Capture the cell that displays the provided text and extract its [x, y] central coordinate. 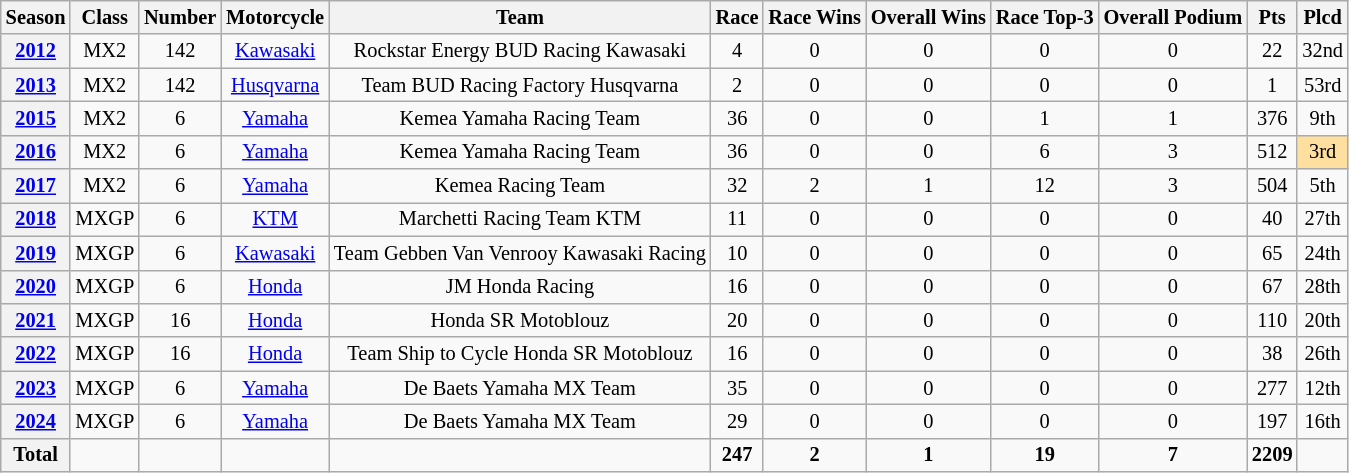
247 [738, 455]
67 [1272, 287]
32 [738, 186]
512 [1272, 152]
2015 [36, 118]
110 [1272, 320]
7 [1173, 455]
29 [738, 421]
Race Wins [814, 17]
Husqvarna [275, 85]
2018 [36, 219]
2023 [36, 388]
19 [1045, 455]
Race [738, 17]
Honda SR Motoblouz [520, 320]
65 [1272, 253]
27th [1322, 219]
2022 [36, 354]
504 [1272, 186]
Team [520, 17]
277 [1272, 388]
2020 [36, 287]
Team Gebben Van Venrooy Kawasaki Racing [520, 253]
Season [36, 17]
26th [1322, 354]
Total [36, 455]
Kemea Racing Team [520, 186]
Plcd [1322, 17]
32nd [1322, 51]
Team BUD Racing Factory Husqvarna [520, 85]
2013 [36, 85]
2021 [36, 320]
Team Ship to Cycle Honda SR Motoblouz [520, 354]
197 [1272, 421]
12 [1045, 186]
20th [1322, 320]
2024 [36, 421]
40 [1272, 219]
Number [180, 17]
2016 [36, 152]
28th [1322, 287]
Marchetti Racing Team KTM [520, 219]
11 [738, 219]
53rd [1322, 85]
22 [1272, 51]
JM Honda Racing [520, 287]
10 [738, 253]
5th [1322, 186]
2017 [36, 186]
Class [104, 17]
Rockstar Energy BUD Racing Kawasaki [520, 51]
2012 [36, 51]
20 [738, 320]
Race Top-3 [1045, 17]
12th [1322, 388]
3rd [1322, 152]
Overall Wins [928, 17]
38 [1272, 354]
Overall Podium [1173, 17]
2019 [36, 253]
Pts [1272, 17]
9th [1322, 118]
4 [738, 51]
KTM [275, 219]
376 [1272, 118]
24th [1322, 253]
Motorcycle [275, 17]
16th [1322, 421]
35 [738, 388]
2209 [1272, 455]
